For the text-containing cell, return its midpoint in (X, Y) coordinate format. 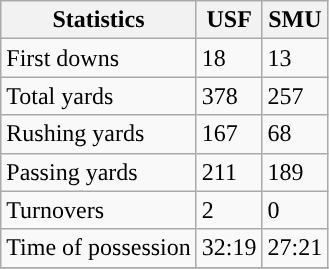
First downs (99, 58)
Time of possession (99, 248)
378 (229, 96)
Total yards (99, 96)
257 (295, 96)
32:19 (229, 248)
SMU (295, 20)
Statistics (99, 20)
0 (295, 210)
189 (295, 172)
Turnovers (99, 210)
18 (229, 58)
13 (295, 58)
27:21 (295, 248)
167 (229, 134)
211 (229, 172)
2 (229, 210)
USF (229, 20)
Rushing yards (99, 134)
Passing yards (99, 172)
68 (295, 134)
